Extract the (X, Y) coordinate from the center of the cell holding the provided text.  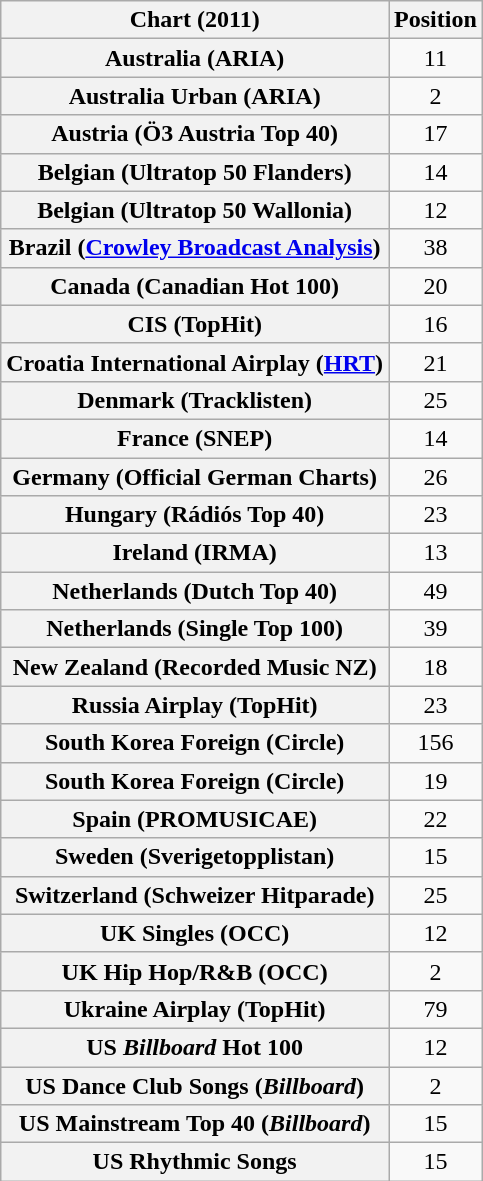
19 (436, 781)
Croatia International Airplay (HRT) (195, 362)
US Billboard Hot 100 (195, 1047)
Netherlands (Dutch Top 40) (195, 591)
49 (436, 591)
Australia Urban (ARIA) (195, 96)
16 (436, 324)
Hungary (Rádiós Top 40) (195, 515)
Austria (Ö3 Austria Top 40) (195, 134)
UK Singles (OCC) (195, 933)
US Rhythmic Songs (195, 1162)
Denmark (Tracklisten) (195, 400)
US Dance Club Songs (Billboard) (195, 1085)
Germany (Official German Charts) (195, 477)
UK Hip Hop/R&B (OCC) (195, 971)
Canada (Canadian Hot 100) (195, 286)
Sweden (Sverigetopplistan) (195, 857)
79 (436, 1009)
Position (436, 20)
Netherlands (Single Top 100) (195, 629)
11 (436, 58)
Ukraine Airplay (TopHit) (195, 1009)
Ireland (IRMA) (195, 553)
Switzerland (Schweizer Hitparade) (195, 895)
CIS (TopHit) (195, 324)
38 (436, 248)
New Zealand (Recorded Music NZ) (195, 667)
Brazil (Crowley Broadcast Analysis) (195, 248)
20 (436, 286)
Spain (PROMUSICAE) (195, 819)
18 (436, 667)
13 (436, 553)
Russia Airplay (TopHit) (195, 705)
France (SNEP) (195, 438)
22 (436, 819)
17 (436, 134)
Australia (ARIA) (195, 58)
21 (436, 362)
Belgian (Ultratop 50 Flanders) (195, 172)
Chart (2011) (195, 20)
39 (436, 629)
26 (436, 477)
US Mainstream Top 40 (Billboard) (195, 1124)
Belgian (Ultratop 50 Wallonia) (195, 210)
156 (436, 743)
